Search for the cell housing the specified text and yield its [x, y] center coordinate. 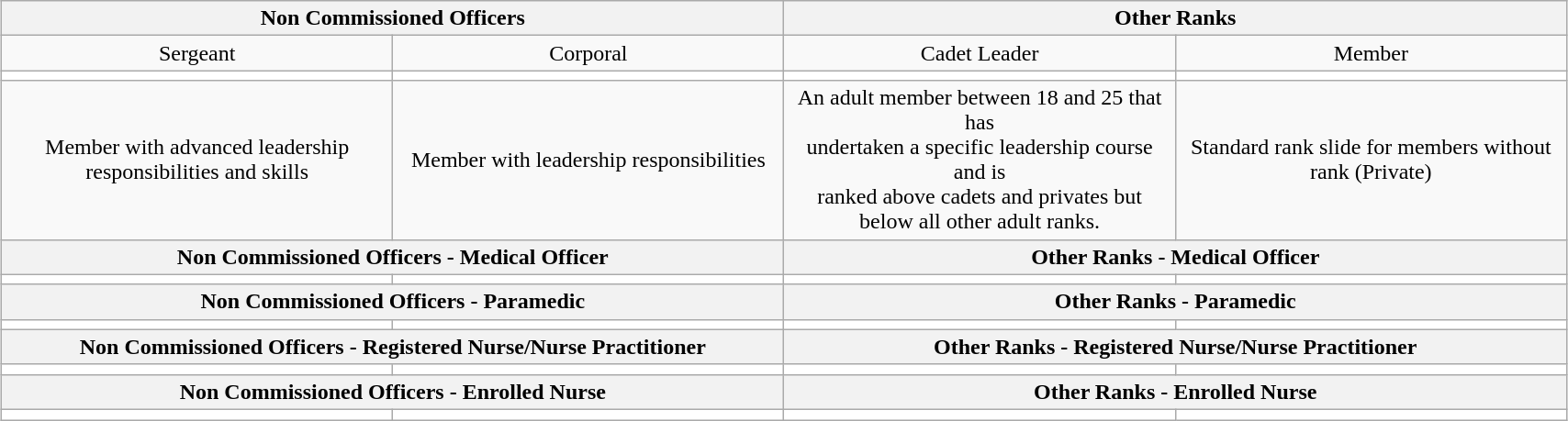
Other Ranks - Medical Officer [1175, 257]
Standard rank slide for members without rank (Private) [1371, 160]
Non Commissioned Officers - Paramedic [393, 302]
Non Commissioned Officers - Enrolled Nurse [393, 392]
Cadet Leader [980, 53]
Member with advanced leadership responsibilities and skills [197, 160]
Non Commissioned Officers [393, 18]
Member [1371, 53]
Non Commissioned Officers - Medical Officer [393, 257]
Other Ranks [1175, 18]
Sergeant [197, 53]
Other Ranks - Registered Nurse/Nurse Practitioner [1175, 347]
Member with leadership responsibilities [588, 160]
Non Commissioned Officers - Registered Nurse/Nurse Practitioner [393, 347]
Other Ranks - Paramedic [1175, 302]
Other Ranks - Enrolled Nurse [1175, 392]
Corporal [588, 53]
